Output the [x, y] coordinate of the center of the cell containing the given text.  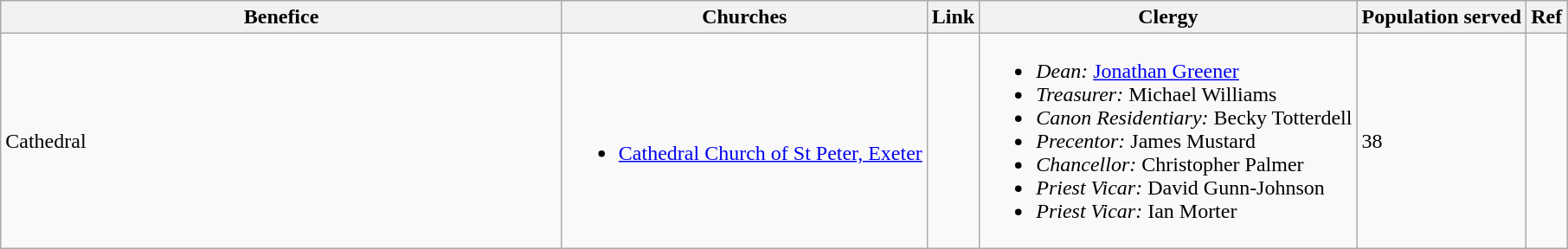
Link [953, 17]
Cathedral Church of St Peter, Exeter [744, 141]
Benefice [282, 17]
Cathedral [282, 141]
Clergy [1168, 17]
Population served [1442, 17]
Churches [744, 17]
Ref [1547, 17]
38 [1442, 141]
